From the cell containing the given text, extract its center point as (X, Y) coordinate. 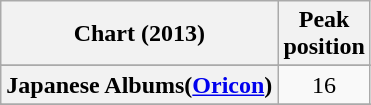
Japanese Albums(Oricon) (140, 85)
16 (324, 85)
Chart (2013) (140, 34)
Peakposition (324, 34)
